Pinpoint the cell where the given text exists, returning its [x, y] midpoint coordinate. 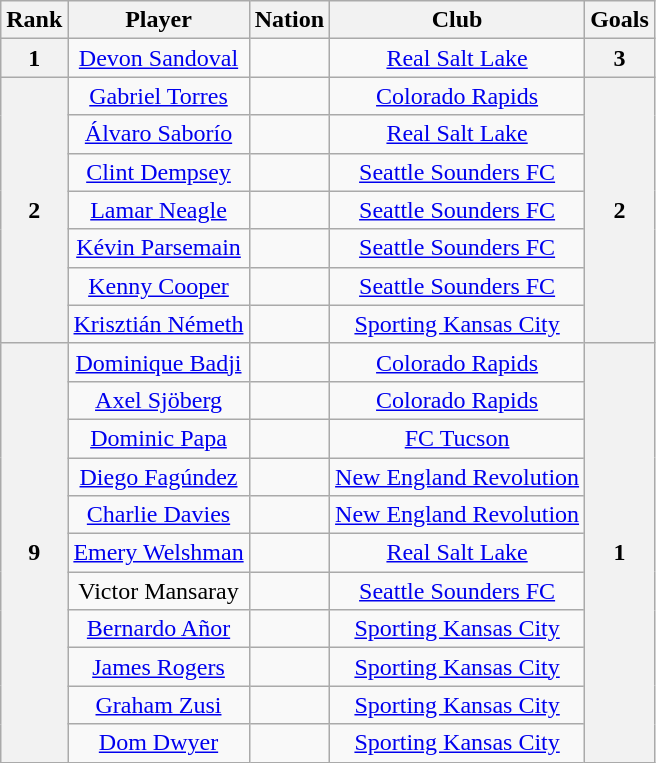
Gabriel Torres [158, 96]
Krisztián Németh [158, 324]
Goals [620, 20]
Victor Mansaray [158, 591]
Dominic Papa [158, 438]
Álvaro Saborío [158, 134]
Nation [289, 20]
Graham Zusi [158, 705]
Club [458, 20]
Bernardo Añor [158, 629]
Charlie Davies [158, 515]
Player [158, 20]
James Rogers [158, 667]
Devon Sandoval [158, 58]
Clint Dempsey [158, 172]
Rank [34, 20]
Lamar Neagle [158, 210]
Diego Fagúndez [158, 477]
Kenny Cooper [158, 286]
Dom Dwyer [158, 743]
Axel Sjöberg [158, 400]
9 [34, 552]
3 [620, 58]
Emery Welshman [158, 553]
Kévin Parsemain [158, 248]
Dominique Badji [158, 362]
FC Tucson [458, 438]
